For the text-containing cell, return its midpoint in [X, Y] coordinate format. 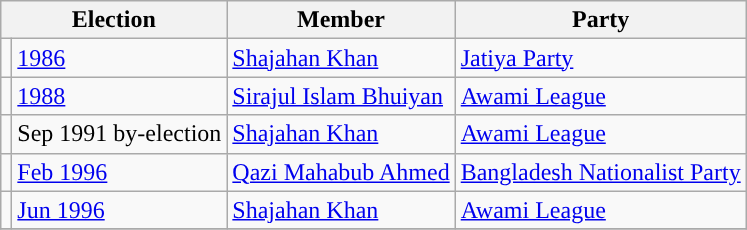
Feb 1996 [120, 172]
Jatiya Party [600, 58]
Bangladesh Nationalist Party [600, 172]
Sep 1991 by-election [120, 134]
1988 [120, 96]
Member [341, 20]
Jun 1996 [120, 210]
Sirajul Islam Bhuiyan [341, 96]
1986 [120, 58]
Party [600, 20]
Election [114, 20]
Qazi Mahabub Ahmed [341, 172]
